Capture the cell that displays the provided text and extract its [X, Y] central coordinate. 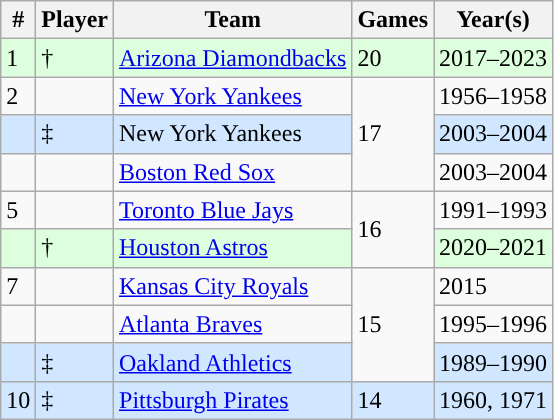
1995–1996 [494, 324]
1 [18, 58]
10 [18, 400]
Arizona Diamondbacks [233, 58]
1960, 1971 [494, 400]
Boston Red Sox [233, 172]
1989–1990 [494, 362]
2 [18, 96]
1991–1993 [494, 210]
Atlanta Braves [233, 324]
7 [18, 286]
2020–2021 [494, 248]
15 [393, 324]
20 [393, 58]
2015 [494, 286]
Games [393, 20]
5 [18, 210]
Oakland Athletics [233, 362]
Houston Astros [233, 248]
2017–2023 [494, 58]
Kansas City Royals [233, 286]
Team [233, 20]
17 [393, 134]
14 [393, 400]
Toronto Blue Jays [233, 210]
# [18, 20]
Year(s) [494, 20]
Player [75, 20]
1956–1958 [494, 96]
Pittsburgh Pirates [233, 400]
16 [393, 229]
